Search for the cell housing the specified text and yield its [X, Y] center coordinate. 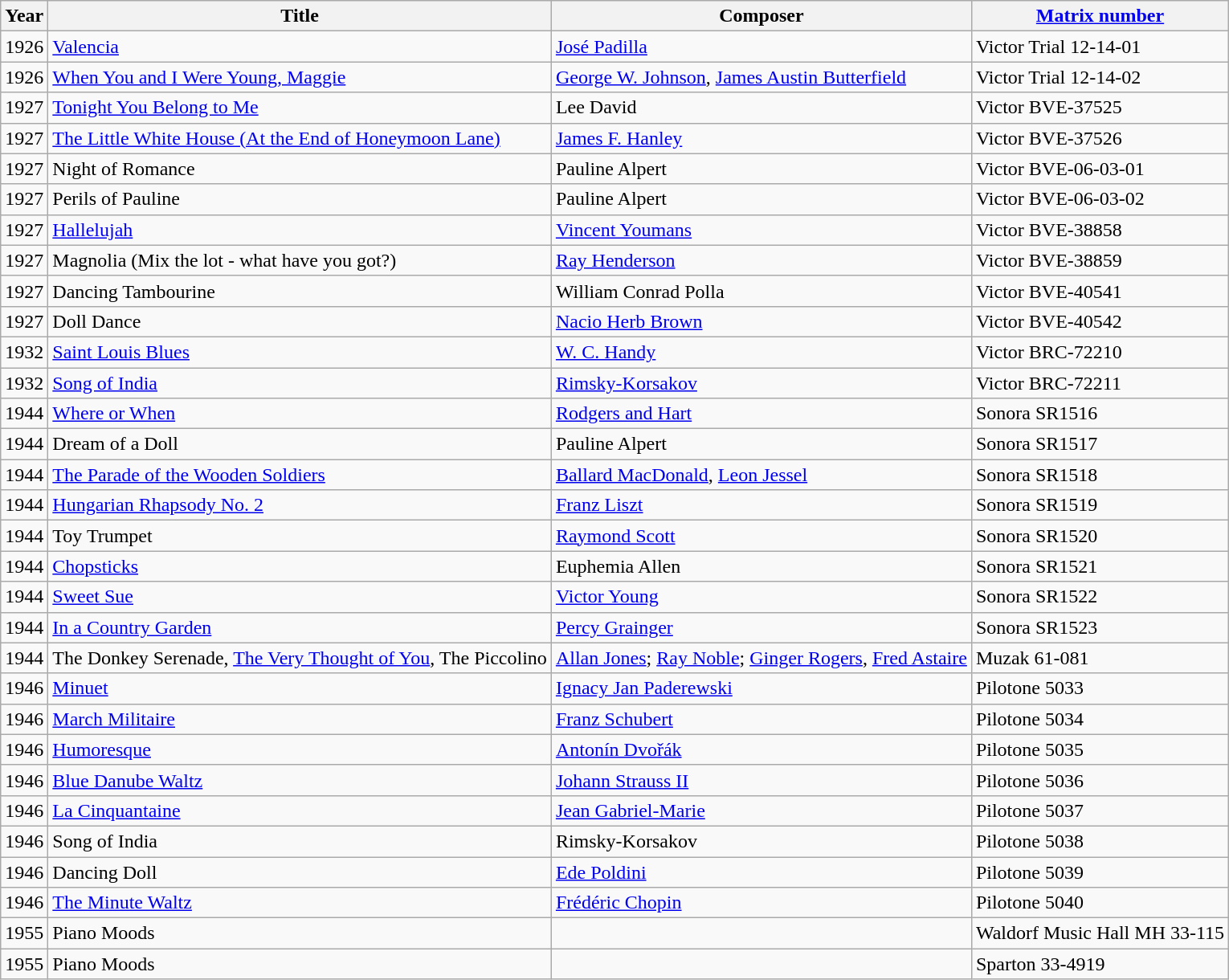
Victor BVE-40541 [1100, 291]
Pilotone 5038 [1100, 841]
Ignacy Jan Paderewski [761, 688]
Victor BVE-37526 [1100, 138]
Sonora SR1520 [1100, 536]
Toy Trumpet [300, 536]
James F. Hanley [761, 138]
Tonight You Belong to Me [300, 108]
Saint Louis Blues [300, 352]
Doll Dance [300, 321]
Humoresque [300, 749]
In a Country Garden [300, 627]
Victor Young [761, 597]
Sonora SR1518 [1100, 475]
Pilotone 5037 [1100, 811]
Frédéric Chopin [761, 903]
Lee David [761, 108]
Sparton 33-4919 [1100, 964]
The Little White House (At the End of Honeymoon Lane) [300, 138]
Ballard MacDonald, Leon Jessel [761, 475]
Sonora SR1519 [1100, 505]
When You and I Were Young, Maggie [300, 77]
Pilotone 5034 [1100, 719]
Dream of a Doll [300, 444]
Rodgers and Hart [761, 414]
Pilotone 5036 [1100, 780]
Chopsticks [300, 566]
Victor BVE-06-03-01 [1100, 169]
Sonora SR1523 [1100, 627]
W. C. Handy [761, 352]
Year [24, 16]
Allan Jones; Ray Noble; Ginger Rogers, Fred Astaire [761, 658]
Jean Gabriel-Marie [761, 811]
Victor BVE-06-03-02 [1100, 199]
Antonín Dvořák [761, 749]
Victor BVE-40542 [1100, 321]
Sonora SR1521 [1100, 566]
Euphemia Allen [761, 566]
Pilotone 5040 [1100, 903]
Victor Trial 12-14-02 [1100, 77]
Blue Danube Waltz [300, 780]
Victor BRC-72210 [1100, 352]
Night of Romance [300, 169]
Dancing Doll [300, 872]
Victor BRC-72211 [1100, 383]
Hallelujah [300, 230]
Waldorf Music Hall MH 33-115 [1100, 933]
Franz Schubert [761, 719]
Where or When [300, 414]
George W. Johnson, James Austin Butterfield [761, 77]
Sonora SR1517 [1100, 444]
The Donkey Serenade, The Very Thought of You, The Piccolino [300, 658]
La Cinquantaine [300, 811]
Vincent Youmans [761, 230]
Victor Trial 12-14-01 [1100, 47]
Magnolia (Mix the lot - what have you got?) [300, 260]
Pilotone 5039 [1100, 872]
José Padilla [761, 47]
Raymond Scott [761, 536]
Nacio Herb Brown [761, 321]
The Parade of the Wooden Soldiers [300, 475]
Matrix number [1100, 16]
Johann Strauss II [761, 780]
Pilotone 5033 [1100, 688]
Victor BVE-37525 [1100, 108]
Composer [761, 16]
Pilotone 5035 [1100, 749]
The Minute Waltz [300, 903]
Muzak 61-081 [1100, 658]
March Militaire [300, 719]
Sonora SR1516 [1100, 414]
Dancing Tambourine [300, 291]
Victor BVE-38859 [1100, 260]
Valencia [300, 47]
Title [300, 16]
William Conrad Polla [761, 291]
Franz Liszt [761, 505]
Ray Henderson [761, 260]
Hungarian Rhapsody No. 2 [300, 505]
Sweet Sue [300, 597]
Minuet [300, 688]
Percy Grainger [761, 627]
Sonora SR1522 [1100, 597]
Ede Poldini [761, 872]
Perils of Pauline [300, 199]
Victor BVE-38858 [1100, 230]
